Return (x, y) of the center of cell containing provided text 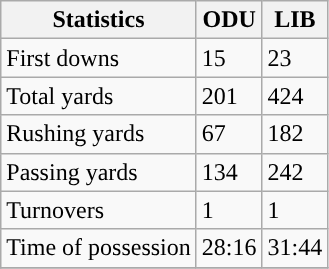
23 (295, 58)
134 (229, 172)
Time of possession (99, 248)
Passing yards (99, 172)
67 (229, 134)
242 (295, 172)
First downs (99, 58)
31:44 (295, 248)
424 (295, 96)
15 (229, 58)
LIB (295, 20)
28:16 (229, 248)
Total yards (99, 96)
ODU (229, 20)
201 (229, 96)
Rushing yards (99, 134)
Statistics (99, 20)
Turnovers (99, 210)
182 (295, 134)
